Search for the cell housing the specified text and yield its (X, Y) center coordinate. 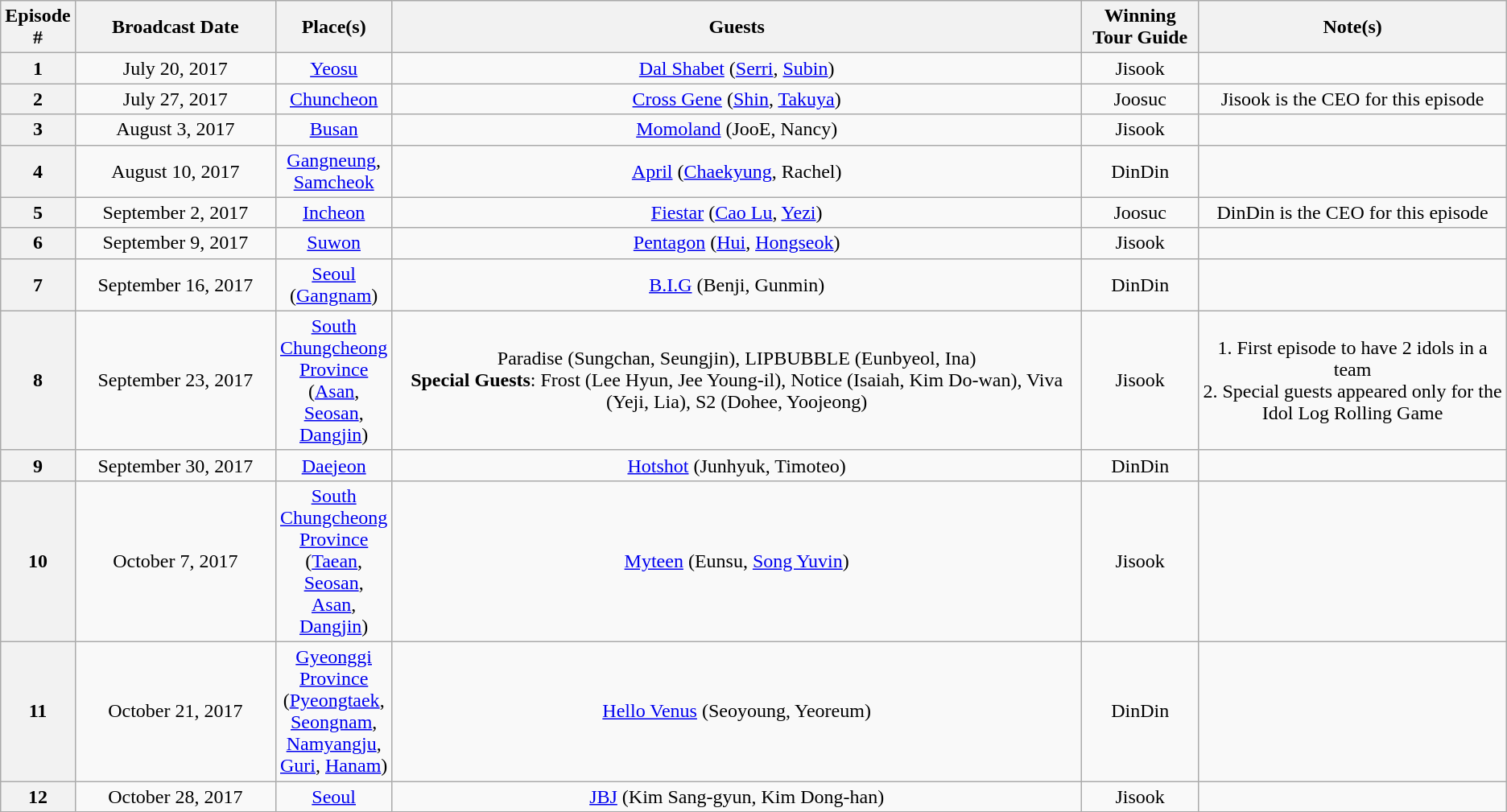
4 (38, 171)
Busan (333, 130)
October 28, 2017 (175, 796)
2 (38, 99)
6 (38, 243)
Broadcast Date (175, 27)
9 (38, 465)
Seoul (333, 796)
October 21, 2017 (175, 711)
1. First episode to have 2 idols in a team2. Special guests appeared only for the Idol Log Rolling Game (1352, 380)
Dal Shabet (Serri, Subin) (737, 68)
JBJ (Kim Sang-gyun, Kim Dong-han) (737, 796)
Gyeonggi Province (Pyeongtaek, Seongnam, Namyangju, Guri, Hanam) (333, 711)
Cross Gene (Shin, Takuya) (737, 99)
July 20, 2017 (175, 68)
Pentagon (Hui, Hongseok) (737, 243)
Incheon (333, 212)
Momoland (JooE, Nancy) (737, 130)
8 (38, 380)
April (Chaekyung, Rachel) (737, 171)
South Chungcheong Province (Asan, Seosan, Dangjin) (333, 380)
Hotshot (Junhyuk, Timoteo) (737, 465)
Daejeon (333, 465)
Winning Tour Guide (1140, 27)
September 2, 2017 (175, 212)
Fiestar (Cao Lu, Yezi) (737, 212)
Jisook is the CEO for this episode (1352, 99)
11 (38, 711)
1 (38, 68)
3 (38, 130)
South Chungcheong Province (Taean, Seosan, Asan, Dangjin) (333, 561)
Suwon (333, 243)
October 7, 2017 (175, 561)
7 (38, 285)
September 16, 2017 (175, 285)
July 27, 2017 (175, 99)
12 (38, 796)
10 (38, 561)
Note(s) (1352, 27)
Gangneung, Samcheok (333, 171)
Seoul (Gangnam) (333, 285)
September 9, 2017 (175, 243)
Episode # (38, 27)
Hello Venus (Seoyoung, Yeoreum) (737, 711)
DinDin is the CEO for this episode (1352, 212)
Myteen (Eunsu, Song Yuvin) (737, 561)
August 10, 2017 (175, 171)
5 (38, 212)
September 23, 2017 (175, 380)
Yeosu (333, 68)
August 3, 2017 (175, 130)
Guests (737, 27)
Chuncheon (333, 99)
September 30, 2017 (175, 465)
Place(s) (333, 27)
B.I.G (Benji, Gunmin) (737, 285)
